From the cell containing the given text, extract its center point as [x, y] coordinate. 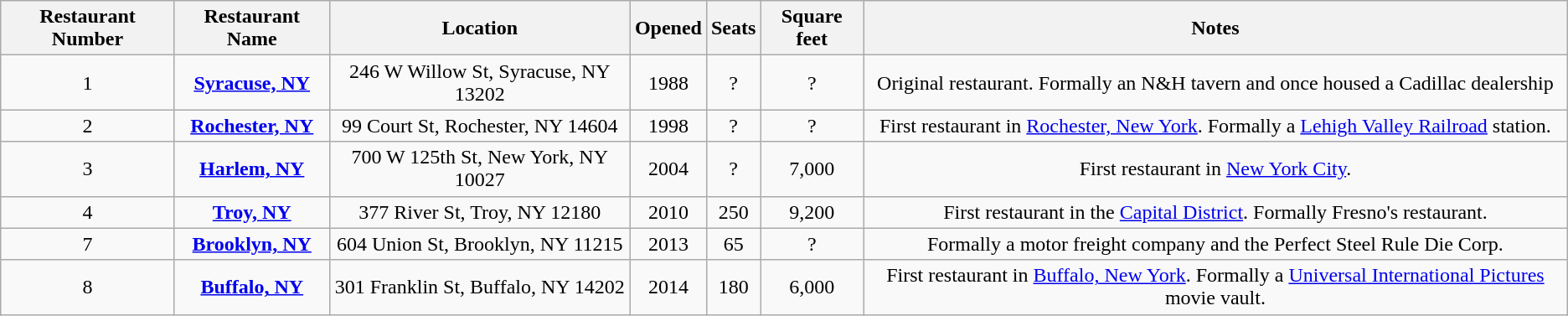
7 [88, 244]
Seats [733, 28]
First restaurant in the Capital District. Formally Fresno's restaurant. [1216, 212]
Rochester, NY [251, 126]
180 [733, 287]
246 W Willow St, Syracuse, NY 13202 [479, 82]
First restaurant in Rochester, New York. Formally a Lehigh Valley Railroad station. [1216, 126]
7,000 [812, 169]
301 Franklin St, Buffalo, NY 14202 [479, 287]
Harlem, NY [251, 169]
65 [733, 244]
Syracuse, NY [251, 82]
6,000 [812, 287]
Opened [668, 28]
Notes [1216, 28]
9,200 [812, 212]
Troy, NY [251, 212]
377 River St, Troy, NY 12180 [479, 212]
1 [88, 82]
Buffalo, NY [251, 287]
First restaurant in Buffalo, New York. Formally a Universal International Pictures movie vault. [1216, 287]
2010 [668, 212]
4 [88, 212]
First restaurant in New York City. [1216, 169]
Restaurant Name [251, 28]
Original restaurant. Formally an N&H tavern and once housed a Cadillac dealership [1216, 82]
99 Court St, Rochester, NY 14604 [479, 126]
Restaurant Number [88, 28]
2014 [668, 287]
Location [479, 28]
604 Union St, Brooklyn, NY 11215 [479, 244]
3 [88, 169]
Formally a motor freight company and the Perfect Steel Rule Die Corp. [1216, 244]
1988 [668, 82]
250 [733, 212]
2013 [668, 244]
700 W 125th St, New York, NY 10027 [479, 169]
1998 [668, 126]
Brooklyn, NY [251, 244]
Square feet [812, 28]
8 [88, 287]
2 [88, 126]
2004 [668, 169]
